Pinpoint the cell where the given text exists, returning its [X, Y] midpoint coordinate. 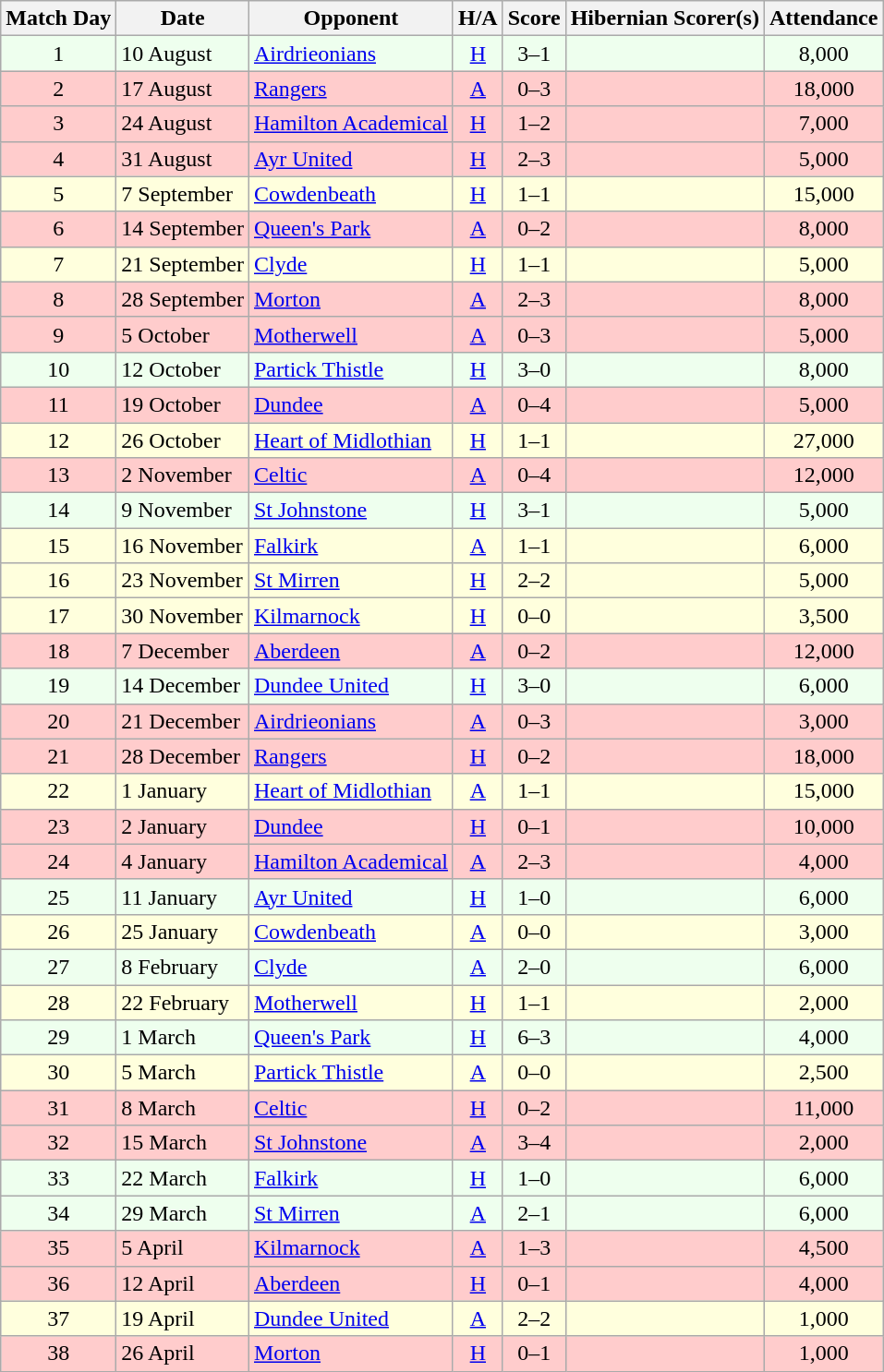
2–1 [534, 1213]
16 [59, 581]
6 [59, 229]
13 [59, 475]
19 [59, 686]
20 [59, 721]
12 October [183, 369]
5 April [183, 1248]
2 January [183, 826]
27 [59, 967]
26 October [183, 440]
3,500 [823, 616]
11 January [183, 897]
11,000 [823, 1108]
7 [59, 264]
31 August [183, 159]
26 [59, 932]
26 April [183, 1354]
4 [59, 159]
14 [59, 511]
H/A [478, 18]
19 October [183, 404]
10,000 [823, 826]
10 August [183, 54]
2 [59, 89]
31 [59, 1108]
19 April [183, 1318]
30 [59, 1073]
15 [59, 546]
32 [59, 1143]
22 March [183, 1178]
8 March [183, 1108]
29 [59, 1038]
18 [59, 651]
14 December [183, 686]
1 [59, 54]
15 March [183, 1143]
23 [59, 826]
28 September [183, 299]
9 November [183, 511]
2 November [183, 475]
2,500 [823, 1073]
17 [59, 616]
14 September [183, 229]
28 [59, 1002]
5 March [183, 1073]
36 [59, 1283]
7,000 [823, 124]
Match Day [59, 18]
12 April [183, 1283]
28 December [183, 756]
30 November [183, 616]
29 March [183, 1213]
Date [183, 18]
16 November [183, 546]
37 [59, 1318]
21 December [183, 721]
38 [59, 1354]
34 [59, 1213]
2–0 [534, 967]
4,500 [823, 1248]
27,000 [823, 440]
21 September [183, 264]
22 February [183, 1002]
3–4 [534, 1143]
6–3 [534, 1038]
1–2 [534, 124]
11 [59, 404]
4 January [183, 861]
Hibernian Scorer(s) [665, 18]
1–3 [534, 1248]
5 [59, 194]
10 [59, 369]
12 [59, 440]
24 [59, 861]
Score [534, 18]
Attendance [823, 18]
1 March [183, 1038]
5 October [183, 334]
1 January [183, 791]
22 [59, 791]
25 [59, 897]
7 September [183, 194]
35 [59, 1248]
8 [59, 299]
23 November [183, 581]
3 [59, 124]
8 February [183, 967]
Opponent [351, 18]
24 August [183, 124]
9 [59, 334]
33 [59, 1178]
17 August [183, 89]
25 January [183, 932]
7 December [183, 651]
21 [59, 756]
